Identify which cell holds the provided text, then report its [x, y] central coordinate. 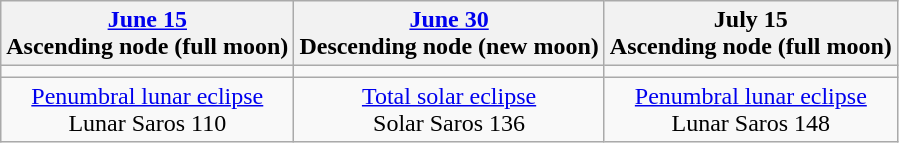
June 30Descending node (new moon) [449, 34]
Penumbral lunar eclipseLunar Saros 148 [750, 110]
June 15Ascending node (full moon) [148, 34]
Total solar eclipseSolar Saros 136 [449, 110]
Penumbral lunar eclipseLunar Saros 110 [148, 110]
July 15Ascending node (full moon) [750, 34]
